Pinpoint the cell where the given text exists, returning its [X, Y] midpoint coordinate. 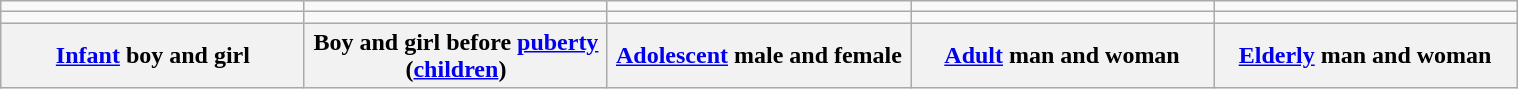
Elderly man and woman [1366, 56]
Adult man and woman [1062, 56]
Adolescent male and female [758, 56]
Boy and girl before puberty (children) [456, 56]
Infant boy and girl [152, 56]
